Return the (x, y) coordinate for the center point of the cell that contains the specified text.  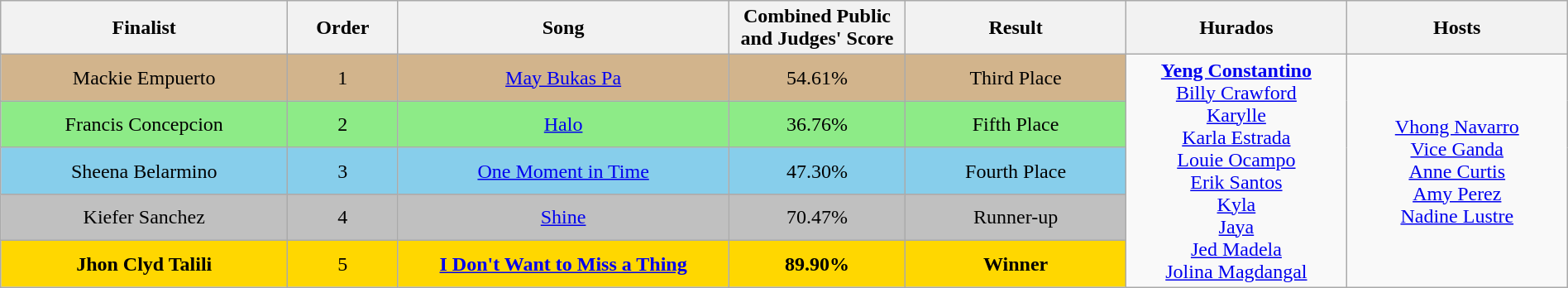
2 (342, 124)
One Moment in Time (563, 170)
Finalist (144, 28)
54.61% (817, 78)
47.30% (817, 170)
3 (342, 170)
Vhong NavarroVice GandaAnne CurtisAmy PerezNadine Lustre (1457, 170)
5 (342, 264)
Song (563, 28)
I Don't Want to Miss a Thing (563, 264)
Kiefer Sanchez (144, 217)
Third Place (1016, 78)
Runner-up (1016, 217)
Shine (563, 217)
Francis Concepcion (144, 124)
Combined Public and Judges' Score (817, 28)
Hurados (1236, 28)
Sheena Belarmino (144, 170)
70.47% (817, 217)
Hosts (1457, 28)
Jhon Clyd Talili (144, 264)
Fourth Place (1016, 170)
Order (342, 28)
Result (1016, 28)
May Bukas Pa (563, 78)
Fifth Place (1016, 124)
36.76% (817, 124)
Mackie Empuerto (144, 78)
89.90% (817, 264)
Yeng ConstantinoBilly CrawfordKarylleKarla EstradaLouie OcampoErik SantosKylaJayaJed MadelaJolina Magdangal (1236, 170)
Winner (1016, 264)
4 (342, 217)
1 (342, 78)
Halo (563, 124)
